Scan for the cell matching the given text and deliver its [x, y] coordinate at center. 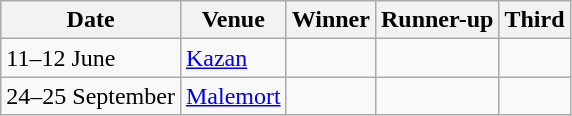
24–25 September [91, 96]
Winner [330, 20]
Kazan [233, 58]
Venue [233, 20]
Malemort [233, 96]
Runner-up [437, 20]
Date [91, 20]
11–12 June [91, 58]
Third [534, 20]
